From the cell containing the given text, extract its center point as [x, y] coordinate. 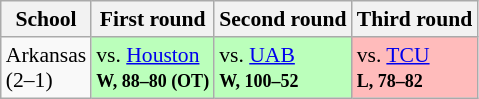
School [46, 19]
vs. TCUL, 78–82 [415, 68]
First round [152, 19]
Arkansas(2–1) [46, 68]
Second round [283, 19]
Third round [415, 19]
vs. HoustonW, 88–80 (OT) [152, 68]
vs. UABW, 100–52 [283, 68]
